Find where the given text appears and provide that cell's center as (x, y) coordinate. 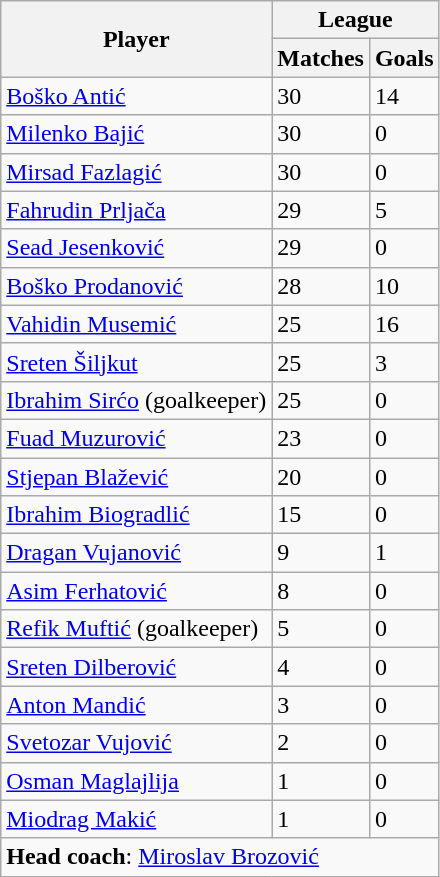
Head coach: Miroslav Brozović (220, 857)
Goals (404, 58)
Refik Muftić (goalkeeper) (136, 629)
15 (321, 515)
16 (404, 324)
2 (321, 743)
Miodrag Makić (136, 819)
10 (404, 286)
Sreten Šiljkut (136, 362)
Sead Jesenković (136, 248)
Vahidin Musemić (136, 324)
28 (321, 286)
Osman Maglajlija (136, 781)
Milenko Bajić (136, 134)
League (356, 20)
Boško Prodanović (136, 286)
8 (321, 591)
Fahrudin Prljača (136, 210)
Stjepan Blažević (136, 477)
Boško Antić (136, 96)
Ibrahim Sirćo (goalkeeper) (136, 400)
4 (321, 667)
Svetozar Vujović (136, 743)
Anton Mandić (136, 705)
Fuad Muzurović (136, 438)
23 (321, 438)
20 (321, 477)
9 (321, 553)
Sreten Dilberović (136, 667)
Matches (321, 58)
Ibrahim Biogradlić (136, 515)
Mirsad Fazlagić (136, 172)
Asim Ferhatović (136, 591)
Player (136, 39)
14 (404, 96)
Dragan Vujanović (136, 553)
